Locate the cell with the specified text and output its [x, y] center coordinate. 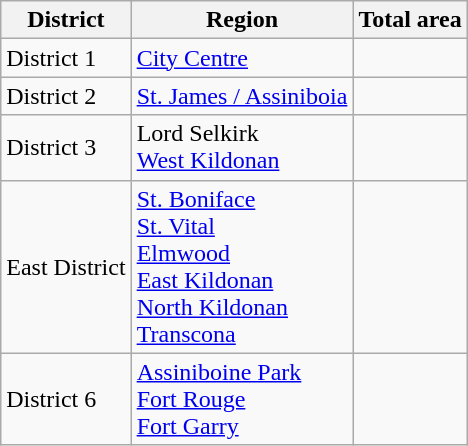
St. BonifaceSt. VitalElmwoodEast KildonanNorth KildonanTranscona [242, 266]
Lord SelkirkWest Kildonan [242, 148]
City Centre [242, 58]
Region [242, 20]
East District [66, 266]
District 6 [66, 399]
Total area [410, 20]
St. James / Assiniboia [242, 96]
District [66, 20]
Assiniboine ParkFort RougeFort Garry [242, 399]
District 3 [66, 148]
District 2 [66, 96]
District 1 [66, 58]
